Detect which cell encompasses the target text, then output its [x, y] center coordinate. 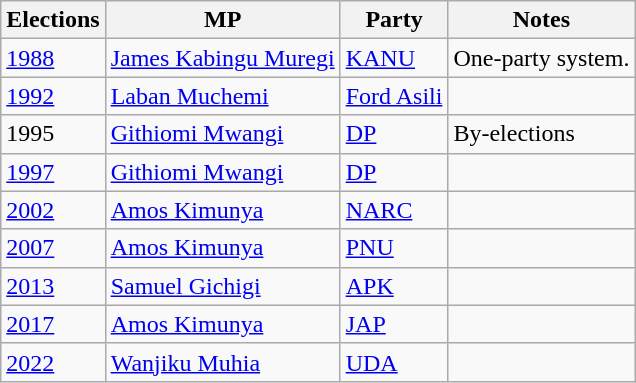
Notes [542, 20]
1992 [53, 96]
KANU [394, 58]
James Kabingu Muregi [222, 58]
NARC [394, 210]
Laban Muchemi [222, 96]
2017 [53, 324]
PNU [394, 248]
1997 [53, 172]
APK [394, 286]
Party [394, 20]
One-party system. [542, 58]
1988 [53, 58]
UDA [394, 362]
2013 [53, 286]
By-elections [542, 134]
2022 [53, 362]
Ford Asili [394, 96]
1995 [53, 134]
Samuel Gichigi [222, 286]
Wanjiku Muhia [222, 362]
MP [222, 20]
Elections [53, 20]
2002 [53, 210]
JAP [394, 324]
2007 [53, 248]
